Search for the cell housing the specified text and yield its (x, y) center coordinate. 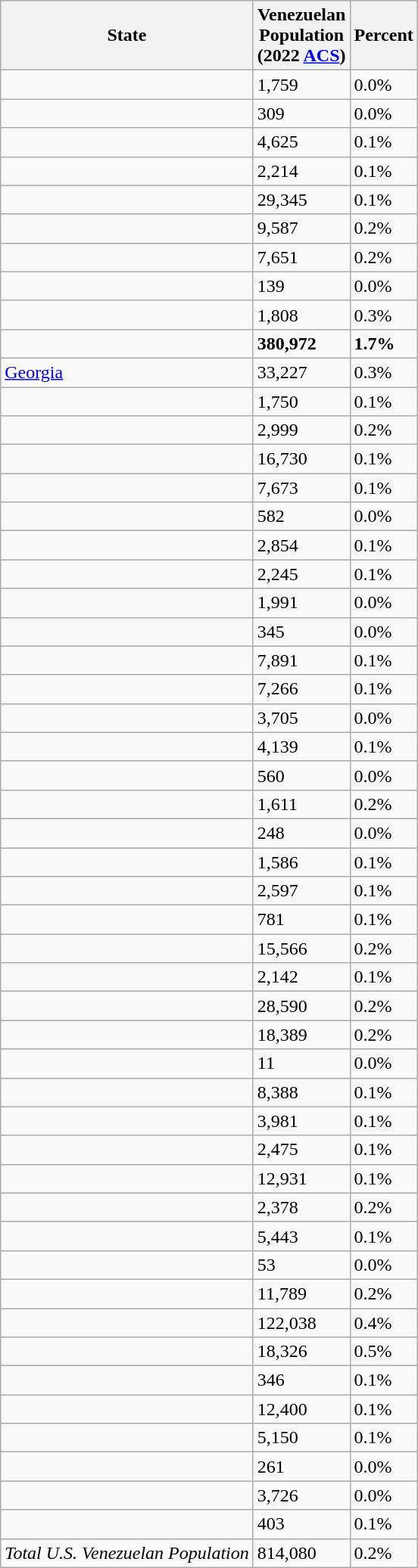
122,038 (301, 1323)
7,266 (301, 689)
1,586 (301, 862)
12,931 (301, 1178)
Percent (383, 36)
7,673 (301, 488)
2,378 (301, 1207)
1,991 (301, 603)
3,981 (301, 1121)
1.7% (383, 343)
2,999 (301, 430)
16,730 (301, 459)
11 (301, 1063)
0.5% (383, 1352)
5,443 (301, 1236)
8,388 (301, 1092)
814,080 (301, 1553)
VenezuelanPopulation(2022 ACS) (301, 36)
28,590 (301, 1006)
9,587 (301, 228)
18,326 (301, 1352)
3,705 (301, 718)
7,651 (301, 257)
2,214 (301, 171)
1,808 (301, 315)
1,611 (301, 804)
781 (301, 920)
State (127, 36)
12,400 (301, 1409)
53 (301, 1265)
261 (301, 1467)
309 (301, 113)
4,625 (301, 142)
1,759 (301, 85)
2,245 (301, 574)
33,227 (301, 372)
11,789 (301, 1293)
15,566 (301, 949)
18,389 (301, 1035)
2,854 (301, 545)
2,142 (301, 977)
248 (301, 833)
29,345 (301, 200)
2,475 (301, 1150)
139 (301, 286)
582 (301, 517)
346 (301, 1380)
Georgia (127, 372)
4,139 (301, 747)
403 (301, 1524)
Total U.S. Venezuelan Population (127, 1553)
345 (301, 632)
380,972 (301, 343)
3,726 (301, 1495)
5,150 (301, 1438)
560 (301, 775)
7,891 (301, 660)
1,750 (301, 402)
0.4% (383, 1323)
2,597 (301, 891)
